Detect which cell encompasses the target text, then output its (x, y) center coordinate. 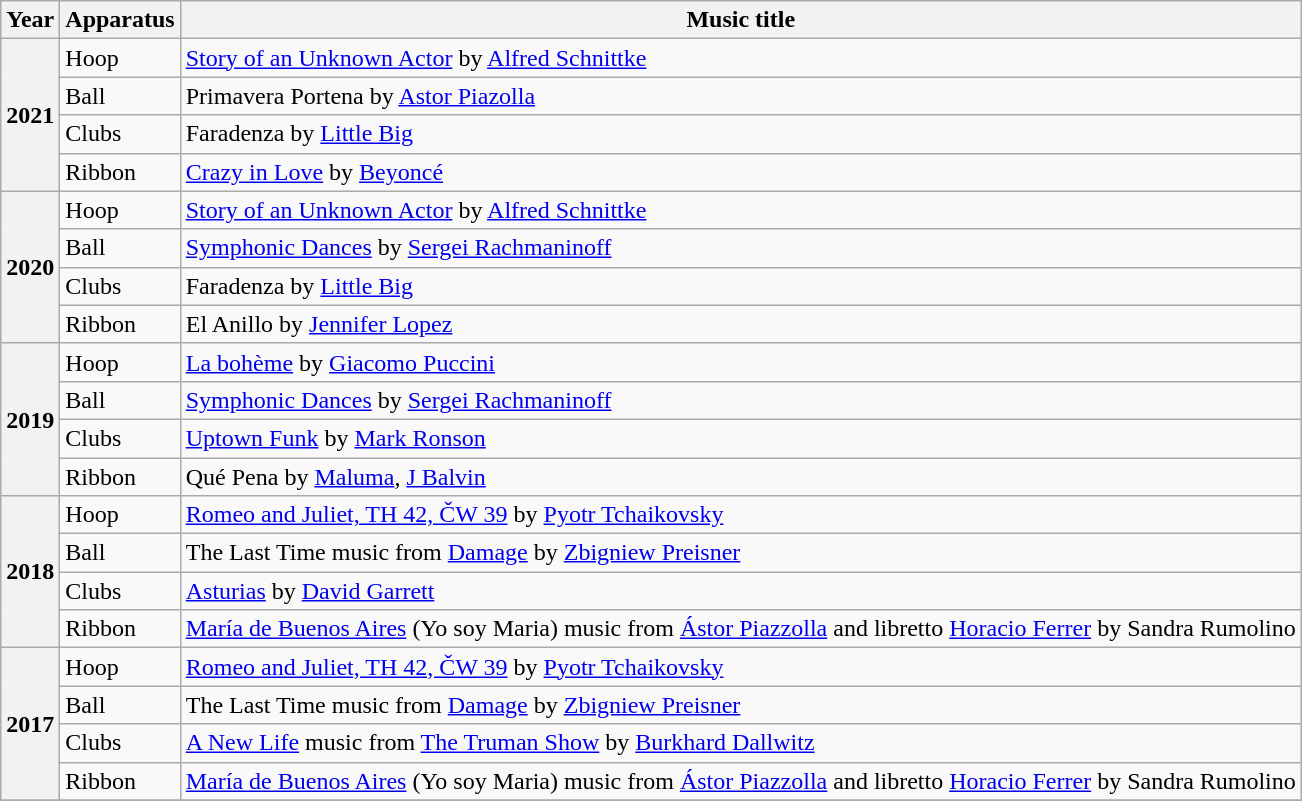
2021 (30, 115)
Music title (740, 20)
Primavera Portena by Astor Piazolla (740, 96)
2018 (30, 572)
Qué Pena by Maluma, J Balvin (740, 477)
Asturias by David Garrett (740, 591)
Uptown Funk by Mark Ronson (740, 438)
Year (30, 20)
A New Life music from The Truman Show by Burkhard Dallwitz (740, 743)
Crazy in Love by Beyoncé (740, 172)
El Anillo by Jennifer Lopez (740, 324)
2019 (30, 419)
2020 (30, 267)
Apparatus (120, 20)
2017 (30, 724)
La bohème by Giacomo Puccini (740, 362)
